Determine the [x, y] coordinate at the center of the cell enclosing the given text.  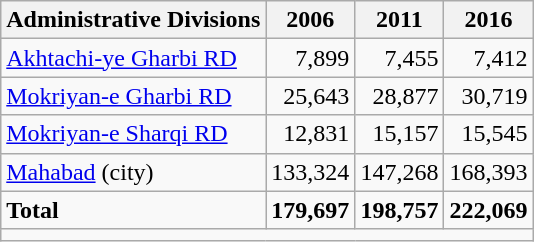
7,899 [310, 58]
12,831 [310, 134]
7,412 [488, 58]
222,069 [488, 210]
198,757 [400, 210]
Mahabad (city) [134, 172]
2016 [488, 20]
133,324 [310, 172]
Total [134, 210]
2006 [310, 20]
2011 [400, 20]
30,719 [488, 96]
Akhtachi-ye Gharbi RD [134, 58]
15,157 [400, 134]
179,697 [310, 210]
Administrative Divisions [134, 20]
168,393 [488, 172]
28,877 [400, 96]
15,545 [488, 134]
Mokriyan-e Sharqi RD [134, 134]
7,455 [400, 58]
25,643 [310, 96]
147,268 [400, 172]
Mokriyan-e Gharbi RD [134, 96]
